Output the (x, y) coordinate of the center of the cell containing the given text.  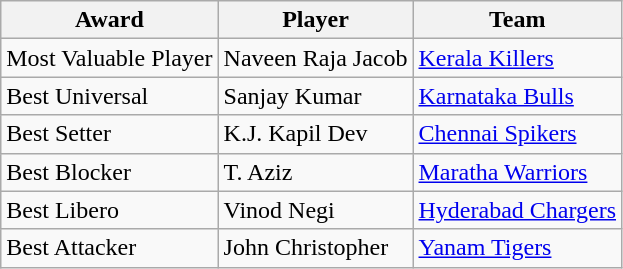
Best Attacker (110, 248)
Best Blocker (110, 172)
Vinod Negi (316, 210)
Best Setter (110, 134)
Sanjay Kumar (316, 96)
Team (518, 20)
Naveen Raja Jacob (316, 58)
Kerala Killers (518, 58)
Best Libero (110, 210)
Maratha Warriors (518, 172)
T. Aziz (316, 172)
John Christopher (316, 248)
Award (110, 20)
Most Valuable Player (110, 58)
Chennai Spikers (518, 134)
Player (316, 20)
Karnataka Bulls (518, 96)
Best Universal (110, 96)
Hyderabad Chargers (518, 210)
K.J. Kapil Dev (316, 134)
Yanam Tigers (518, 248)
